For the text-containing cell, return its midpoint in [X, Y] coordinate format. 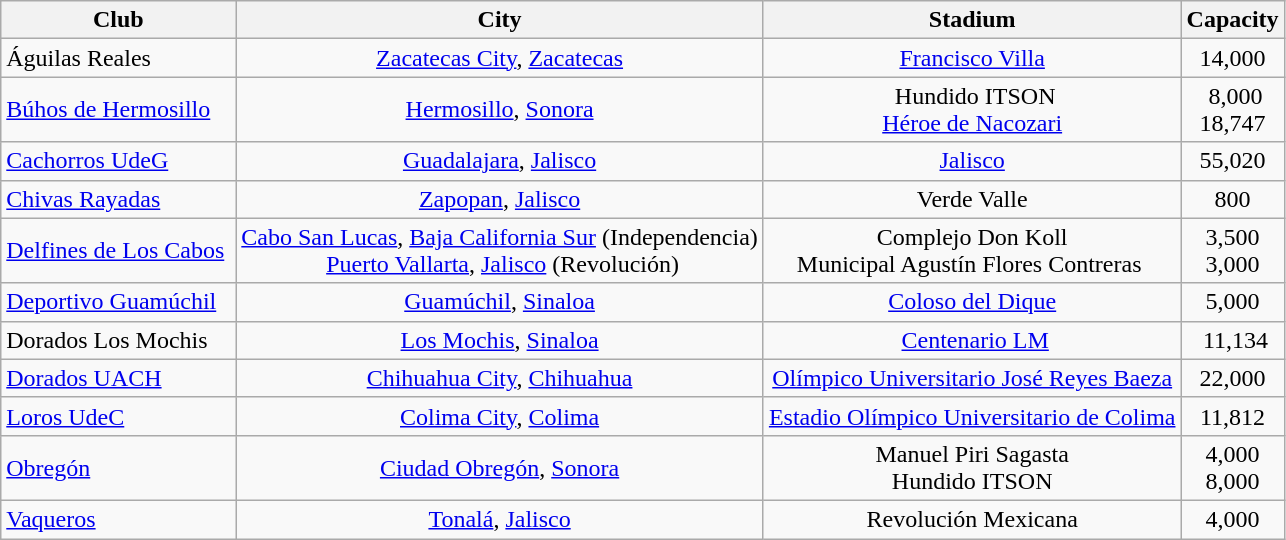
Hundido ITSONHéroe de Nacozari [972, 110]
Cachorros UdeG [118, 161]
Zacatecas City, Zacatecas [500, 58]
Delfines de Los Cabos [118, 250]
Verde Valle [972, 199]
4,000 [1232, 519]
5,000 [1232, 302]
Chivas Rayadas [118, 199]
Dorados Los Mochis [118, 340]
Colima City, Colima [500, 416]
Hermosillo, Sonora [500, 110]
Complejo Don KollMunicipal Agustín Flores Contreras [972, 250]
11,812 [1232, 416]
Guadalajara, Jalisco [500, 161]
Guamúchil, Sinaloa [500, 302]
Coloso del Dique [972, 302]
Dorados UACH [118, 378]
Centenario LM [972, 340]
Zapopan, Jalisco [500, 199]
Loros UdeC [118, 416]
Club [118, 20]
800 [1232, 199]
City [500, 20]
4,0008,000 [1232, 468]
Deportivo Guamúchil [118, 302]
Francisco Villa [972, 58]
Revolución Mexicana [972, 519]
Vaqueros [118, 519]
11,134 [1232, 340]
Cabo San Lucas, Baja California Sur (Independencia) Puerto Vallarta, Jalisco (Revolución) [500, 250]
8,00018,747 [1232, 110]
Los Mochis, Sinaloa [500, 340]
22,000 [1232, 378]
Búhos de Hermosillo [118, 110]
Ciudad Obregón, Sonora [500, 468]
Stadium [972, 20]
Estadio Olímpico Universitario de Colima [972, 416]
3,5003,000 [1232, 250]
Jalisco [972, 161]
Olímpico Universitario José Reyes Baeza [972, 378]
Tonalá, Jalisco [500, 519]
Manuel Piri SagastaHundido ITSON [972, 468]
Obregón [118, 468]
Capacity [1232, 20]
55,020 [1232, 161]
Águilas Reales [118, 58]
14,000 [1232, 58]
Chihuahua City, Chihuahua [500, 378]
